Return [X, Y] of the center of cell containing provided text 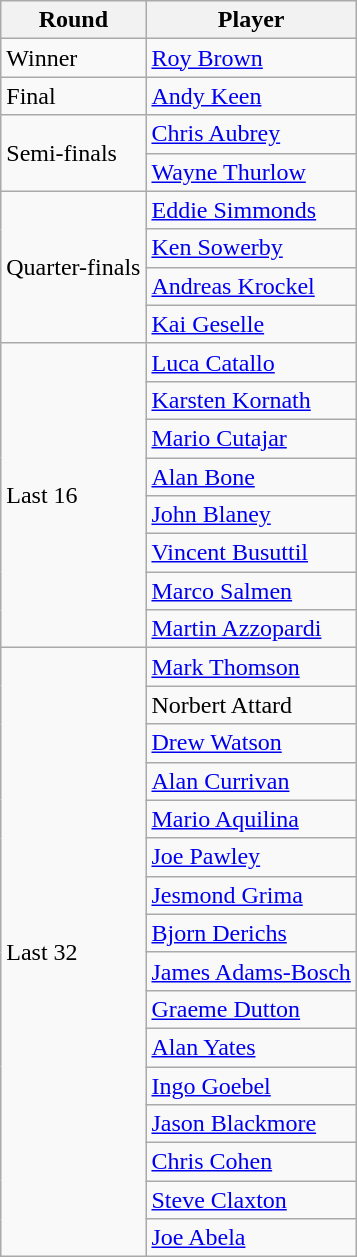
Kai Geselle [251, 324]
Vincent Busuttil [251, 553]
Karsten Kornath [251, 400]
Roy Brown [251, 58]
Chris Aubrey [251, 134]
John Blaney [251, 515]
Player [251, 20]
Mario Cutajar [251, 438]
James Adams-Bosch [251, 971]
Ingo Goebel [251, 1085]
Joe Abela [251, 1238]
Steve Claxton [251, 1200]
Jesmond Grima [251, 895]
Alan Yates [251, 1047]
Alan Currivan [251, 781]
Andreas Krockel [251, 286]
Quarter-finals [74, 267]
Marco Salmen [251, 591]
Norbert Attard [251, 705]
Andy Keen [251, 96]
Bjorn Derichs [251, 933]
Semi-finals [74, 153]
Martin Azzopardi [251, 629]
Eddie Simmonds [251, 210]
Chris Cohen [251, 1162]
Joe Pawley [251, 857]
Graeme Dutton [251, 1009]
Wayne Thurlow [251, 172]
Round [74, 20]
Jason Blackmore [251, 1124]
Winner [74, 58]
Drew Watson [251, 743]
Ken Sowerby [251, 248]
Last 16 [74, 495]
Final [74, 96]
Mark Thomson [251, 667]
Alan Bone [251, 477]
Last 32 [74, 952]
Luca Catallo [251, 362]
Mario Aquilina [251, 819]
